Search for the cell housing the specified text and yield its [x, y] center coordinate. 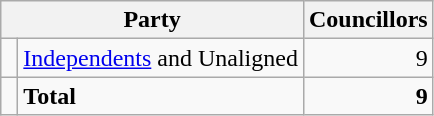
Councillors [368, 20]
Total [161, 96]
Party [152, 20]
Independents and Unaligned [161, 58]
